Scan for the cell matching the given text and deliver its [X, Y] coordinate at center. 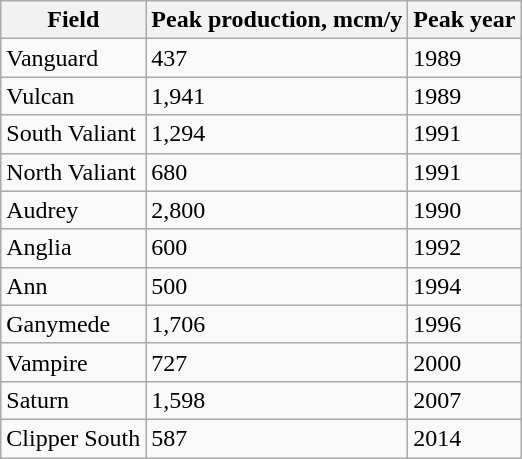
North Valiant [74, 172]
Peak year [464, 20]
1992 [464, 248]
Ann [74, 286]
Vampire [74, 362]
500 [277, 286]
587 [277, 438]
1,706 [277, 324]
Clipper South [74, 438]
2007 [464, 400]
Vulcan [74, 96]
1,598 [277, 400]
600 [277, 248]
Peak production, mcm/y [277, 20]
South Valiant [74, 134]
1,941 [277, 96]
437 [277, 58]
2000 [464, 362]
2014 [464, 438]
680 [277, 172]
Anglia [74, 248]
Field [74, 20]
Saturn [74, 400]
1994 [464, 286]
Ganymede [74, 324]
2,800 [277, 210]
Audrey [74, 210]
Vanguard [74, 58]
1,294 [277, 134]
727 [277, 362]
1990 [464, 210]
1996 [464, 324]
